Provide the (X, Y) coordinate of the cell's center where the given text is located.  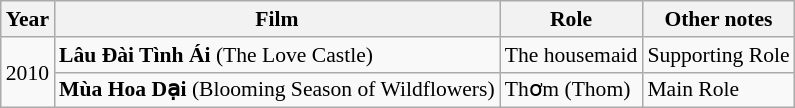
Film (277, 19)
Main Role (718, 90)
2010 (28, 72)
The housemaid (572, 55)
Lâu Đài Tình Ái (The Love Castle) (277, 55)
Mùa Hoa Dại (Blooming Season of Wildflowers) (277, 90)
Thơm (Thom) (572, 90)
Supporting Role (718, 55)
Role (572, 19)
Other notes (718, 19)
Year (28, 19)
